Identify which cell holds the provided text, then report its [X, Y] central coordinate. 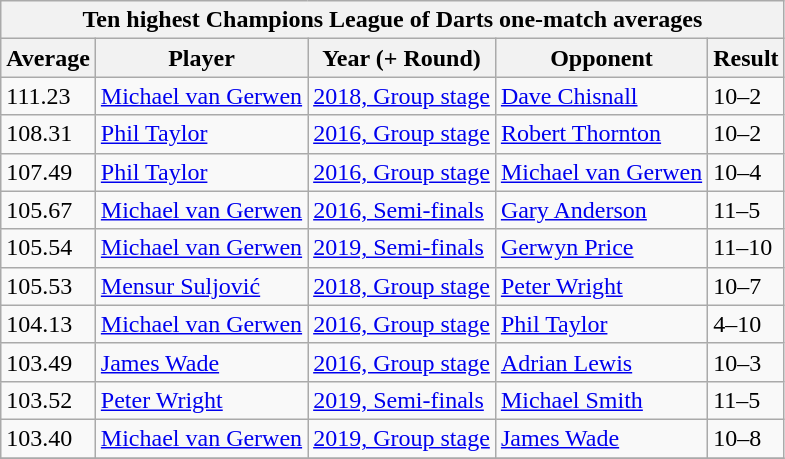
Michael Smith [601, 400]
Robert Thornton [601, 134]
Gerwyn Price [601, 248]
10–4 [746, 172]
103.40 [48, 438]
Dave Chisnall [601, 96]
Ten highest Champions League of Darts one-match averages [392, 20]
103.52 [48, 400]
10–7 [746, 286]
Average [48, 58]
Year (+ Round) [402, 58]
11–10 [746, 248]
Opponent [601, 58]
2016, Semi-finals [402, 210]
Gary Anderson [601, 210]
Player [201, 58]
Mensur Suljović [201, 286]
10–3 [746, 362]
105.53 [48, 286]
Adrian Lewis [601, 362]
104.13 [48, 324]
111.23 [48, 96]
2019, Group stage [402, 438]
4–10 [746, 324]
103.49 [48, 362]
105.67 [48, 210]
108.31 [48, 134]
105.54 [48, 248]
107.49 [48, 172]
10–8 [746, 438]
Result [746, 58]
